Locate the cell with the specified text and output its (X, Y) center coordinate. 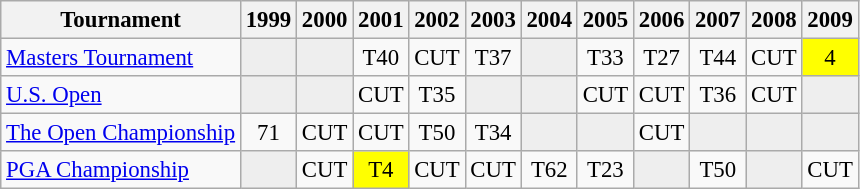
Masters Tournament (121, 58)
1999 (268, 20)
PGA Championship (121, 170)
2008 (774, 20)
2004 (549, 20)
2001 (381, 20)
4 (830, 58)
2000 (325, 20)
2007 (718, 20)
2003 (493, 20)
T62 (549, 170)
T36 (718, 95)
T35 (437, 95)
T37 (493, 58)
2002 (437, 20)
T27 (661, 58)
T23 (605, 170)
2005 (605, 20)
71 (268, 133)
2006 (661, 20)
T34 (493, 133)
T33 (605, 58)
T44 (718, 58)
T40 (381, 58)
T4 (381, 170)
Tournament (121, 20)
The Open Championship (121, 133)
2009 (830, 20)
U.S. Open (121, 95)
